Find where the given text appears and provide that cell's center as (x, y) coordinate. 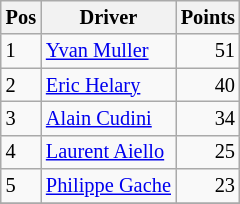
Philippe Gache (108, 186)
Yvan Muller (108, 51)
2 (21, 85)
Eric Helary (108, 85)
5 (21, 186)
51 (208, 51)
3 (21, 118)
Pos (21, 17)
40 (208, 85)
Alain Cudini (108, 118)
34 (208, 118)
4 (21, 152)
25 (208, 152)
23 (208, 186)
Laurent Aiello (108, 152)
Driver (108, 17)
Points (208, 17)
1 (21, 51)
